Return (x, y) of the center of cell containing provided text 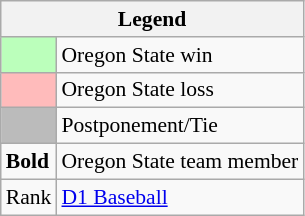
Oregon State team member (180, 162)
Legend (152, 19)
D1 Baseball (180, 197)
Bold (29, 162)
Oregon State loss (180, 90)
Oregon State win (180, 55)
Postponement/Tie (180, 126)
Rank (29, 197)
